Determine the [X, Y] coordinate at the center of the cell enclosing the given text.  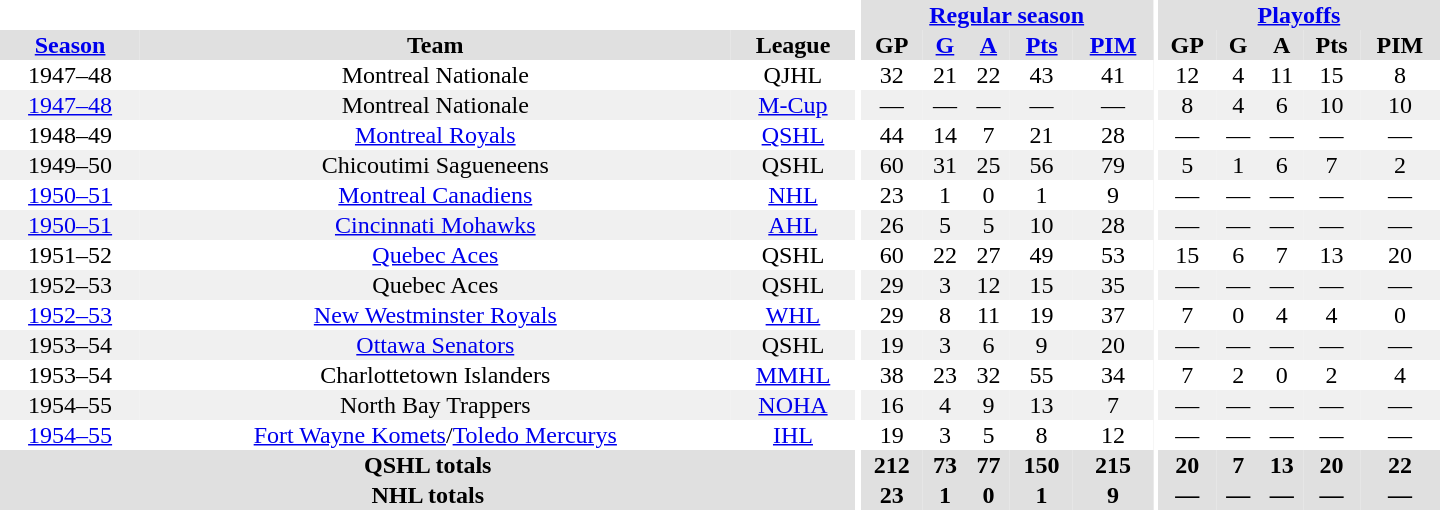
New Westminster Royals [435, 315]
79 [1113, 165]
Playoffs [1299, 15]
NHL totals [428, 495]
Chicoutimi Sagueneens [435, 165]
44 [892, 135]
QSHL totals [428, 465]
14 [945, 135]
31 [945, 165]
49 [1042, 255]
1951–52 [70, 255]
53 [1113, 255]
1948–49 [70, 135]
MMHL [792, 375]
Season [70, 45]
25 [989, 165]
League [792, 45]
73 [945, 465]
Fort Wayne Komets/Toledo Mercurys [435, 435]
Charlottetown Islanders [435, 375]
M-Cup [792, 105]
NOHA [792, 405]
Cincinnati Mohawks [435, 225]
1949–50 [70, 165]
Ottawa Senators [435, 345]
WHL [792, 315]
35 [1113, 285]
43 [1042, 75]
North Bay Trappers [435, 405]
150 [1042, 465]
AHL [792, 225]
Regular season [1006, 15]
26 [892, 225]
56 [1042, 165]
212 [892, 465]
41 [1113, 75]
NHL [792, 195]
215 [1113, 465]
37 [1113, 315]
77 [989, 465]
55 [1042, 375]
38 [892, 375]
Montreal Canadiens [435, 195]
27 [989, 255]
QJHL [792, 75]
Team [435, 45]
IHL [792, 435]
16 [892, 405]
34 [1113, 375]
Montreal Royals [435, 135]
